For the text-containing cell, return its midpoint in (x, y) coordinate format. 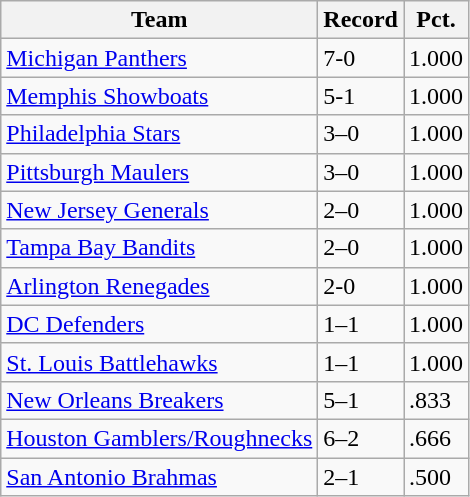
Pittsburgh Maulers (160, 172)
St. Louis Battlehawks (160, 362)
.833 (436, 400)
DC Defenders (160, 324)
5–1 (361, 400)
New Orleans Breakers (160, 400)
Michigan Panthers (160, 58)
.666 (436, 438)
Tampa Bay Bandits (160, 248)
.500 (436, 477)
2-0 (361, 286)
Pct. (436, 20)
Record (361, 20)
Team (160, 20)
7-0 (361, 58)
Philadelphia Stars (160, 134)
Memphis Showboats (160, 96)
Arlington Renegades (160, 286)
San Antonio Brahmas (160, 477)
6–2 (361, 438)
2–1 (361, 477)
5-1 (361, 96)
New Jersey Generals (160, 210)
Houston Gamblers/Roughnecks (160, 438)
